Find where the given text appears and provide that cell's center as (X, Y) coordinate. 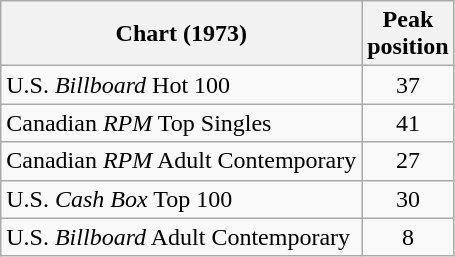
Canadian RPM Top Singles (182, 123)
U.S. Cash Box Top 100 (182, 199)
U.S. Billboard Hot 100 (182, 85)
Canadian RPM Adult Contemporary (182, 161)
27 (408, 161)
Peakposition (408, 34)
8 (408, 237)
41 (408, 123)
Chart (1973) (182, 34)
30 (408, 199)
37 (408, 85)
U.S. Billboard Adult Contemporary (182, 237)
